Scan for the cell matching the given text and deliver its [x, y] coordinate at center. 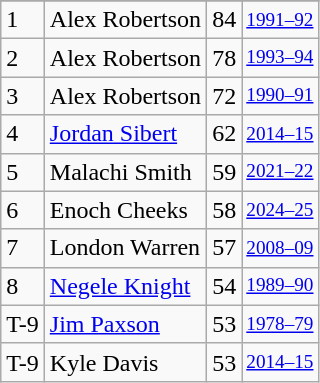
57 [224, 248]
84 [224, 20]
78 [224, 58]
2024–25 [280, 210]
2008–09 [280, 248]
59 [224, 172]
2 [23, 58]
Jim Paxson [125, 324]
Kyle Davis [125, 362]
7 [23, 248]
1978–79 [280, 324]
5 [23, 172]
72 [224, 96]
4 [23, 134]
62 [224, 134]
1989–90 [280, 286]
1993–94 [280, 58]
2021–22 [280, 172]
Jordan Sibert [125, 134]
Enoch Cheeks [125, 210]
1991–92 [280, 20]
3 [23, 96]
London Warren [125, 248]
1 [23, 20]
8 [23, 286]
6 [23, 210]
Negele Knight [125, 286]
58 [224, 210]
1990–91 [280, 96]
54 [224, 286]
Malachi Smith [125, 172]
